Capture the cell that displays the provided text and extract its (X, Y) central coordinate. 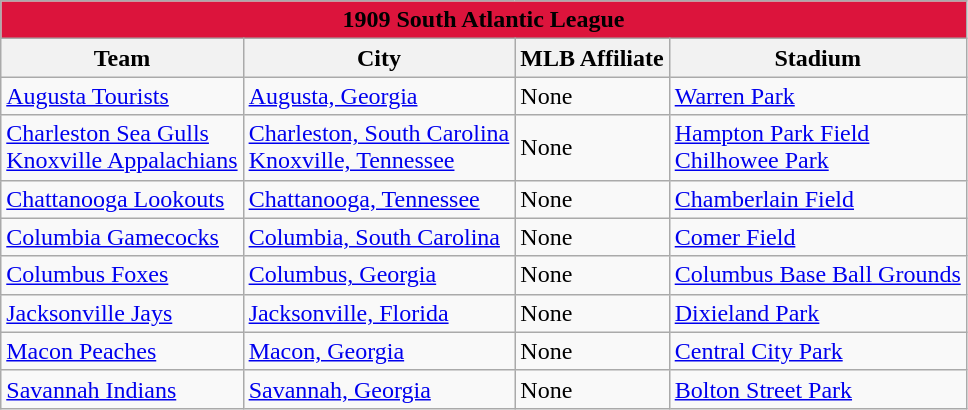
Columbus Base Ball Grounds (818, 275)
Chamberlain Field (818, 199)
Columbia, South Carolina (379, 237)
Team (122, 58)
Charleston, South Carolina Knoxville, Tennessee (379, 148)
Jacksonville Jays (122, 313)
Columbus, Georgia (379, 275)
Stadium (818, 58)
Bolton Street Park (818, 389)
Jacksonville, Florida (379, 313)
City (379, 58)
Columbus Foxes (122, 275)
1909 South Atlantic League (484, 20)
Savannah Indians (122, 389)
Chattanooga, Tennessee (379, 199)
Hampton Park Field Chilhowee Park (818, 148)
Central City Park (818, 351)
Warren Park (818, 96)
Augusta Tourists (122, 96)
Charleston Sea Gulls Knoxville Appalachians (122, 148)
Chattanooga Lookouts (122, 199)
Augusta, Georgia (379, 96)
Macon Peaches (122, 351)
Savannah, Georgia (379, 389)
Dixieland Park (818, 313)
MLB Affiliate (592, 58)
Columbia Gamecocks (122, 237)
Comer Field (818, 237)
Macon, Georgia (379, 351)
